Capture the cell that displays the provided text and extract its [x, y] central coordinate. 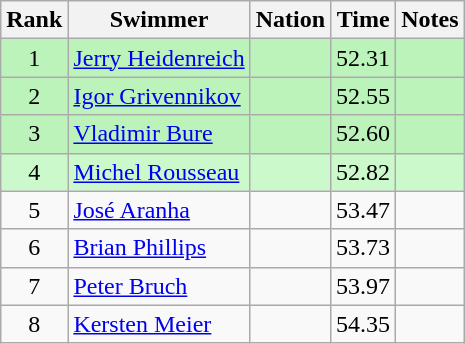
52.82 [364, 172]
53.73 [364, 248]
52.55 [364, 96]
Michel Rousseau [159, 172]
2 [34, 96]
52.60 [364, 134]
5 [34, 210]
Notes [430, 20]
8 [34, 324]
52.31 [364, 58]
53.47 [364, 210]
54.35 [364, 324]
Kersten Meier [159, 324]
Time [364, 20]
Igor Grivennikov [159, 96]
1 [34, 58]
Brian Phillips [159, 248]
3 [34, 134]
José Aranha [159, 210]
Vladimir Bure [159, 134]
4 [34, 172]
53.97 [364, 286]
Jerry Heidenreich [159, 58]
Rank [34, 20]
Swimmer [159, 20]
Peter Bruch [159, 286]
6 [34, 248]
Nation [290, 20]
7 [34, 286]
